Return [X, Y] of the center of cell containing provided text 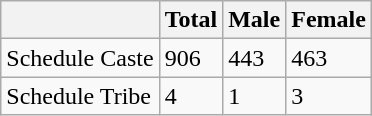
443 [254, 58]
463 [329, 58]
Schedule Caste [80, 58]
1 [254, 96]
Female [329, 20]
Male [254, 20]
Schedule Tribe [80, 96]
3 [329, 96]
Total [191, 20]
4 [191, 96]
906 [191, 58]
